Detect which cell encompasses the target text, then output its [x, y] center coordinate. 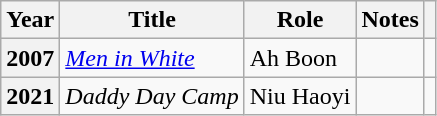
Men in White [152, 58]
Niu Haoyi [300, 96]
2007 [30, 58]
Role [300, 20]
Title [152, 20]
Daddy Day Camp [152, 96]
2021 [30, 96]
Ah Boon [300, 58]
Year [30, 20]
Notes [390, 20]
